Return (x, y) of the center of cell containing provided text 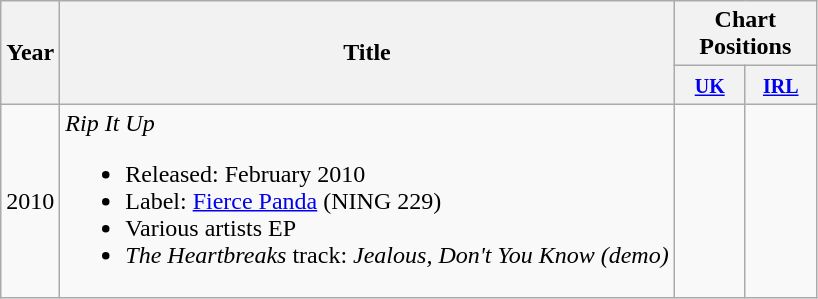
2010 (30, 201)
Year (30, 52)
Rip It UpReleased: February 2010Label: Fierce Panda (NING 229)Various artists EPThe Heartbreaks track: Jealous, Don't You Know (demo) (367, 201)
Chart Positions (745, 34)
UK (710, 85)
IRL (780, 85)
Title (367, 52)
